Pinpoint the cell where the given text exists, returning its [X, Y] midpoint coordinate. 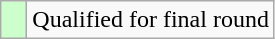
Qualified for final round [151, 20]
